Return [x, y] of the center of cell containing provided text 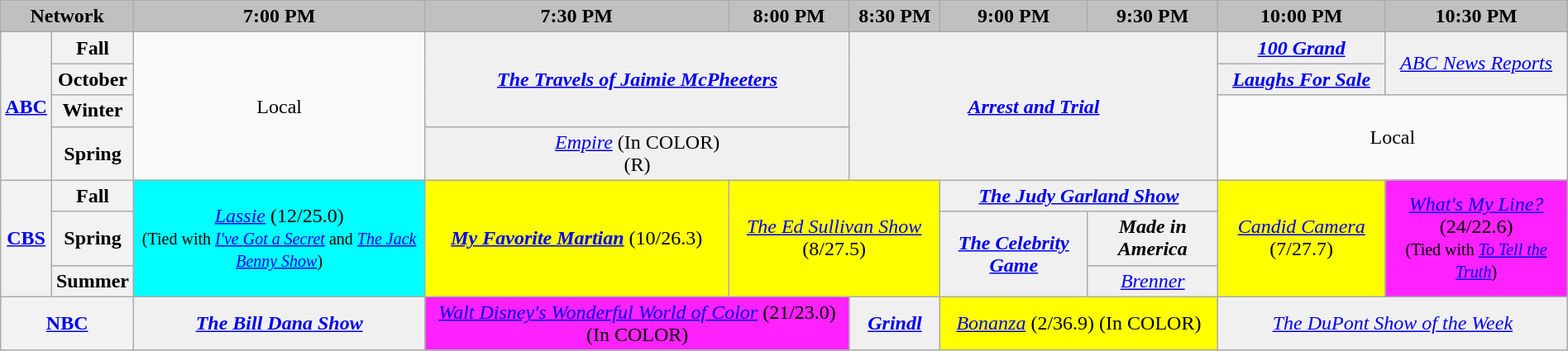
100 Grand [1301, 48]
The Ed Sullivan Show (8/27.5) [834, 238]
Candid Camera (7/27.7) [1301, 238]
9:30 PM [1153, 17]
My Favorite Martian (10/26.3) [577, 238]
The Judy Garland Show [1078, 196]
The Celebrity Game [1014, 254]
Winter [93, 111]
Brenner [1153, 281]
October [93, 79]
7:30 PM [577, 17]
CBS [26, 238]
10:30 PM [1476, 17]
Made in America [1153, 238]
Grindl [895, 324]
Summer [93, 281]
The Travels of Jaimie McPheeters [638, 79]
Network [68, 17]
ABC News Reports [1476, 64]
ABC [26, 106]
Lassie (12/25.0)(Tied with I've Got a Secret and The Jack Benny Show) [280, 238]
NBC [68, 324]
8:30 PM [895, 17]
Walt Disney's Wonderful World of Color (21/23.0) (In COLOR) [638, 324]
Bonanza (2/36.9) (In COLOR) [1078, 324]
9:00 PM [1014, 17]
Laughs For Sale [1301, 79]
What's My Line? (24/22.6)(Tied with To Tell the Truth) [1476, 238]
The Bill Dana Show [280, 324]
The DuPont Show of the Week [1393, 324]
Empire (In COLOR) (R) [638, 154]
Arrest and Trial [1034, 106]
10:00 PM [1301, 17]
8:00 PM [789, 17]
7:00 PM [280, 17]
